From the cell containing the given text, extract its center point as [x, y] coordinate. 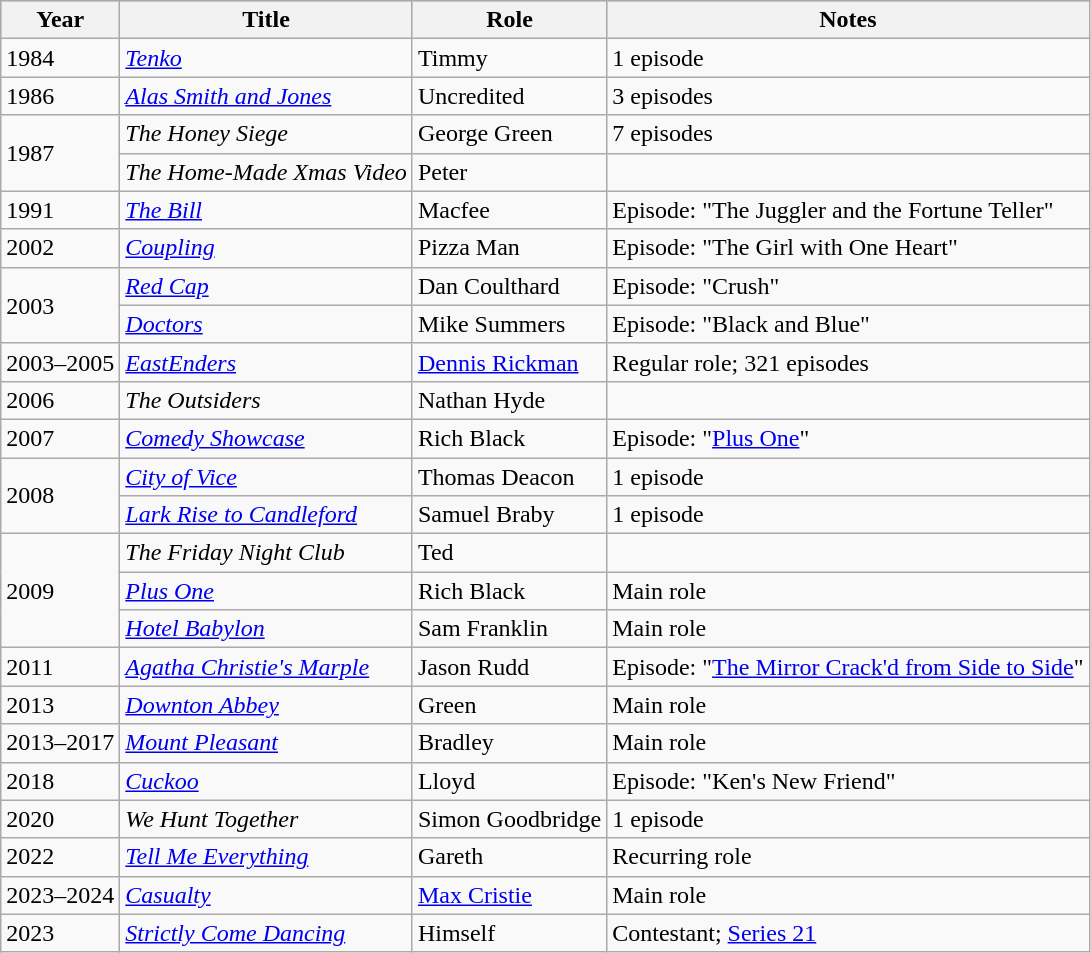
Jason Rudd [509, 667]
Mike Summers [509, 324]
2011 [60, 667]
2013 [60, 705]
Downton Abbey [266, 705]
2018 [60, 781]
Sam Franklin [509, 629]
2023–2024 [60, 895]
Contestant; Series 21 [848, 933]
Dan Coulthard [509, 286]
The Friday Night Club [266, 553]
Himself [509, 933]
Lloyd [509, 781]
Alas Smith and Jones [266, 96]
Episode: "Ken's New Friend" [848, 781]
Dennis Rickman [509, 362]
Lark Rise to Candleford [266, 515]
1987 [60, 153]
Pizza Man [509, 248]
Regular role; 321 episodes [848, 362]
Strictly Come Dancing [266, 933]
2008 [60, 496]
1991 [60, 210]
Episode: "Black and Blue" [848, 324]
Thomas Deacon [509, 477]
Title [266, 20]
2007 [60, 438]
2020 [60, 819]
Mount Pleasant [266, 743]
Tenko [266, 58]
7 episodes [848, 134]
Episode: "The Mirror Crack'd from Side to Side" [848, 667]
3 episodes [848, 96]
Episode: "Plus One" [848, 438]
Bradley [509, 743]
Peter [509, 172]
Recurring role [848, 857]
Tell Me Everything [266, 857]
Nathan Hyde [509, 400]
Red Cap [266, 286]
Max Cristie [509, 895]
Uncredited [509, 96]
2023 [60, 933]
Agatha Christie's Marple [266, 667]
Role [509, 20]
Notes [848, 20]
Simon Goodbridge [509, 819]
Episode: "Crush" [848, 286]
2009 [60, 591]
The Bill [266, 210]
2013–2017 [60, 743]
Ted [509, 553]
EastEnders [266, 362]
Gareth [509, 857]
2022 [60, 857]
Green [509, 705]
2002 [60, 248]
Macfee [509, 210]
Doctors [266, 324]
George Green [509, 134]
2003 [60, 305]
Episode: "The Girl with One Heart" [848, 248]
The Honey Siege [266, 134]
2006 [60, 400]
Comedy Showcase [266, 438]
Episode: "The Juggler and the Fortune Teller" [848, 210]
City of Vice [266, 477]
Plus One [266, 591]
Casualty [266, 895]
1984 [60, 58]
Hotel Babylon [266, 629]
The Home-Made Xmas Video [266, 172]
Timmy [509, 58]
Coupling [266, 248]
Cuckoo [266, 781]
Samuel Braby [509, 515]
The Outsiders [266, 400]
We Hunt Together [266, 819]
2003–2005 [60, 362]
Year [60, 20]
1986 [60, 96]
